Return the (X, Y) coordinate for the center point of the cell that contains the specified text.  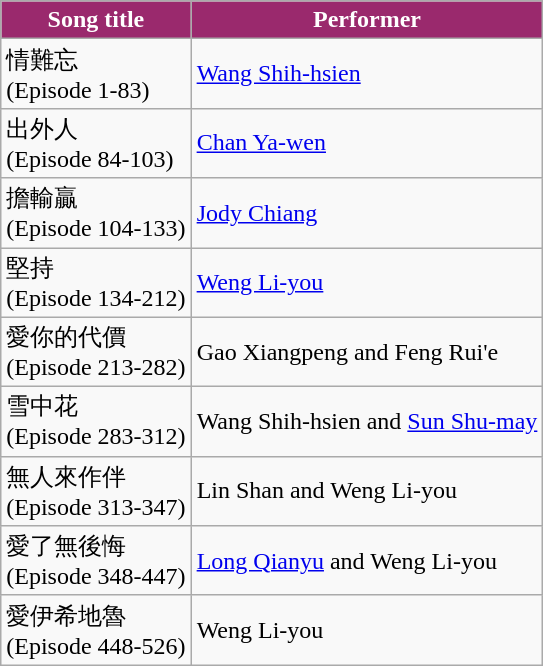
Lin Shan and Weng Li-you (367, 491)
愛了無後悔(Episode 348-447) (96, 561)
出外人(Episode 84-103) (96, 143)
情難忘(Episode 1-83) (96, 74)
愛伊希地魯(Episode 448-526) (96, 630)
雪中花(Episode 283-312) (96, 422)
愛你的代價(Episode 213-282) (96, 352)
Song title (96, 20)
Jody Chiang (367, 213)
無人來作伴(Episode 313-347) (96, 491)
Wang Shih-hsien and Sun Shu-may (367, 422)
Gao Xiangpeng and Feng Rui'e (367, 352)
Performer (367, 20)
擔輸贏(Episode 104-133) (96, 213)
Long Qianyu and Weng Li-you (367, 561)
Wang Shih-hsien (367, 74)
Chan Ya-wen (367, 143)
堅持(Episode 134-212) (96, 283)
